Detect which cell encompasses the target text, then output its (x, y) center coordinate. 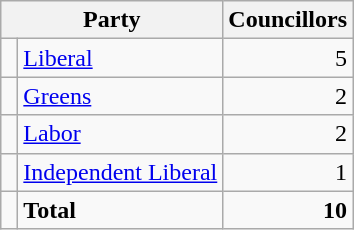
Councillors (288, 20)
Party (112, 20)
Liberal (120, 58)
Labor (120, 134)
10 (288, 210)
Greens (120, 96)
Total (120, 210)
1 (288, 172)
Independent Liberal (120, 172)
5 (288, 58)
